Provide the (x, y) coordinate of the cell's center where the given text is located.  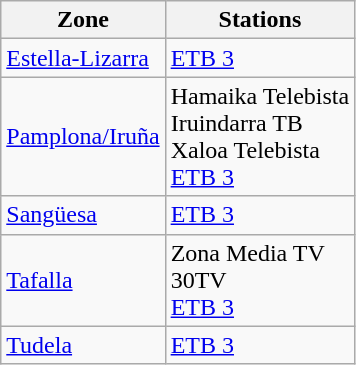
Estella-Lizarra (83, 58)
Zona Media TV30TVETB 3 (260, 280)
Stations (260, 20)
Tudela (83, 345)
Pamplona/Iruña (83, 136)
Sangüesa (83, 215)
Zone (83, 20)
Hamaika TelebistaIruindarra TBXaloa TelebistaETB 3 (260, 136)
Tafalla (83, 280)
